Determine the (X, Y) coordinate at the center of the cell enclosing the given text.  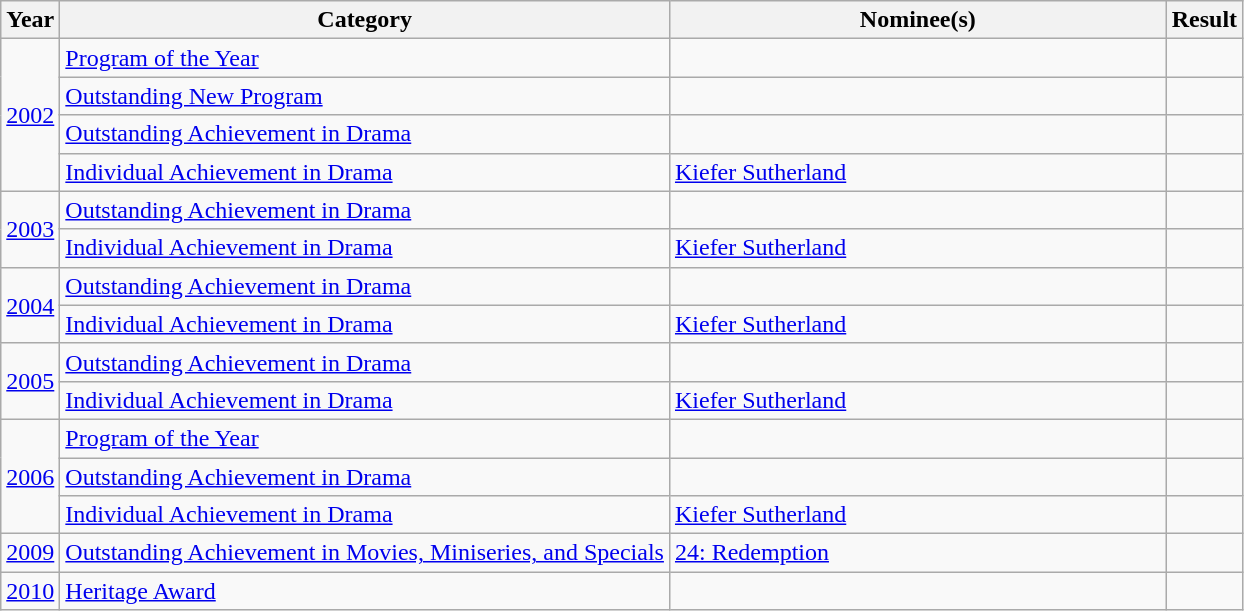
Year (30, 20)
Heritage Award (365, 591)
Result (1204, 20)
2003 (30, 229)
2002 (30, 115)
2009 (30, 553)
Nominee(s) (918, 20)
Outstanding New Program (365, 96)
Outstanding Achievement in Movies, Miniseries, and Specials (365, 553)
Category (365, 20)
2004 (30, 305)
24: Redemption (918, 553)
2010 (30, 591)
2005 (30, 381)
2006 (30, 476)
